Identify which cell holds the provided text, then report its (X, Y) central coordinate. 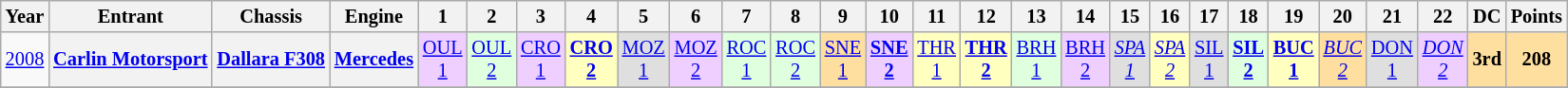
16 (1170, 16)
2008 (25, 60)
DC (1487, 16)
20 (1343, 16)
Year (25, 16)
THR2 (986, 60)
9 (843, 16)
5 (644, 16)
13 (1037, 16)
Mercedes (374, 60)
DON1 (1392, 60)
Carlin Motorsport (130, 60)
Chassis (270, 16)
ROC2 (795, 60)
SNE1 (843, 60)
Engine (374, 16)
11 (936, 16)
14 (1085, 16)
18 (1249, 16)
DON2 (1443, 60)
2 (492, 16)
SIL2 (1249, 60)
ROC1 (747, 60)
1 (443, 16)
3rd (1487, 60)
OUL2 (492, 60)
22 (1443, 16)
Points (1537, 16)
BRH2 (1085, 60)
Entrant (130, 16)
15 (1130, 16)
12 (986, 16)
BUC2 (1343, 60)
SPA2 (1170, 60)
THR1 (936, 60)
SNE2 (889, 60)
10 (889, 16)
MOZ1 (644, 60)
4 (591, 16)
21 (1392, 16)
8 (795, 16)
6 (696, 16)
7 (747, 16)
17 (1209, 16)
3 (541, 16)
BUC1 (1294, 60)
19 (1294, 16)
CRO1 (541, 60)
Dallara F308 (270, 60)
BRH1 (1037, 60)
SPA1 (1130, 60)
208 (1537, 60)
SIL1 (1209, 60)
MOZ2 (696, 60)
OUL1 (443, 60)
CRO2 (591, 60)
